Detect which cell encompasses the target text, then output its [X, Y] center coordinate. 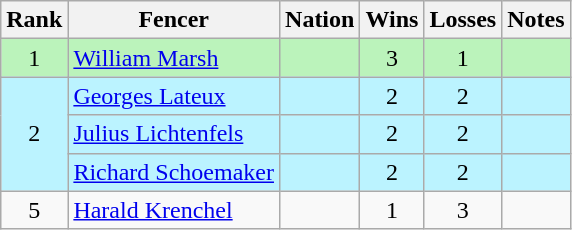
Nation [320, 20]
Harald Krenchel [174, 210]
Georges Lateux [174, 96]
Richard Schoemaker [174, 172]
5 [34, 210]
Wins [392, 20]
Losses [463, 20]
William Marsh [174, 58]
Fencer [174, 20]
Rank [34, 20]
Julius Lichtenfels [174, 134]
Notes [536, 20]
